For the text-containing cell, return its midpoint in [X, Y] coordinate format. 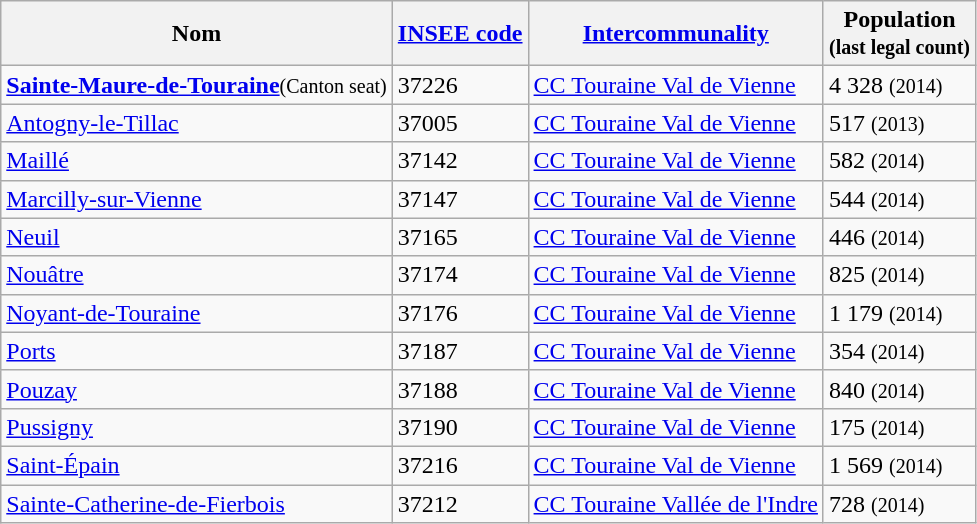
Population(last legal count) [899, 34]
840 (2014) [899, 389]
Marcilly-sur-Vienne [197, 199]
Ports [197, 351]
Noyant-de-Touraine [197, 313]
37165 [460, 237]
354 (2014) [899, 351]
728 (2014) [899, 503]
37188 [460, 389]
37005 [460, 123]
825 (2014) [899, 275]
175 (2014) [899, 427]
Nom [197, 34]
Intercommunality [676, 34]
37147 [460, 199]
37190 [460, 427]
Pussigny [197, 427]
Pouzay [197, 389]
Sainte-Catherine-de-Fierbois [197, 503]
Maillé [197, 161]
37187 [460, 351]
37216 [460, 465]
1 179 (2014) [899, 313]
Nouâtre [197, 275]
Antogny-le-Tillac [197, 123]
Neuil [197, 237]
37142 [460, 161]
CC Touraine Vallée de l'Indre [676, 503]
517 (2013) [899, 123]
37212 [460, 503]
582 (2014) [899, 161]
37226 [460, 85]
37174 [460, 275]
1 569 (2014) [899, 465]
544 (2014) [899, 199]
Saint-Épain [197, 465]
4 328 (2014) [899, 85]
INSEE code [460, 34]
37176 [460, 313]
446 (2014) [899, 237]
Sainte-Maure-de-Touraine(Canton seat) [197, 85]
